Output the (X, Y) coordinate of the center of the cell containing the given text.  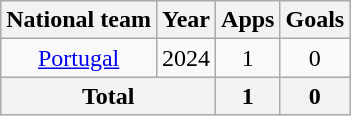
Apps (248, 20)
National team (79, 20)
2024 (186, 58)
Year (186, 20)
Goals (315, 20)
Total (108, 96)
Portugal (79, 58)
